Pinpoint the cell where the given text exists, returning its [x, y] midpoint coordinate. 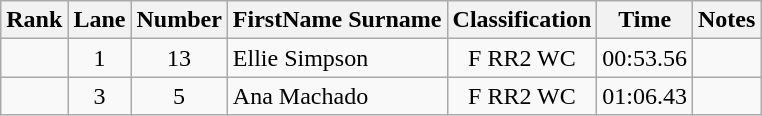
1 [100, 58]
FirstName Surname [337, 20]
Classification [522, 20]
13 [179, 58]
5 [179, 96]
Time [645, 20]
01:06.43 [645, 96]
Notes [727, 20]
3 [100, 96]
Number [179, 20]
00:53.56 [645, 58]
Rank [34, 20]
Lane [100, 20]
Ellie Simpson [337, 58]
Ana Machado [337, 96]
